Detect which cell encompasses the target text, then output its (X, Y) center coordinate. 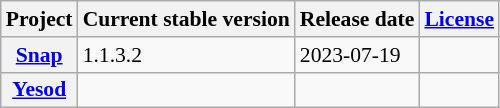
Current stable version (186, 19)
2023-07-19 (358, 55)
Project (40, 19)
1.1.3.2 (186, 55)
License (459, 19)
Snap (40, 55)
Release date (358, 19)
Yesod (40, 90)
